Locate the cell with the specified text and output its (x, y) center coordinate. 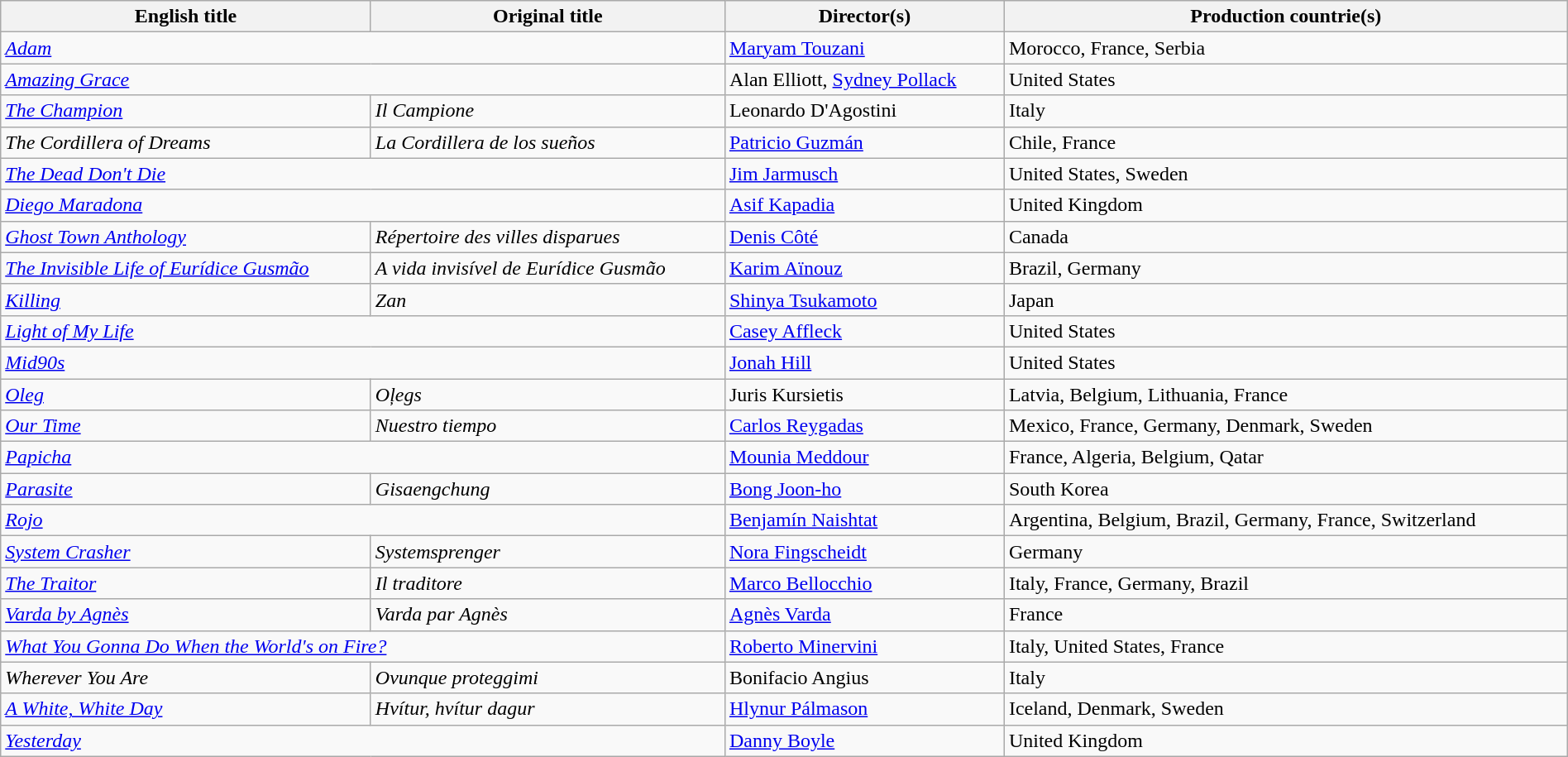
Hvítur, hvítur dagur (547, 709)
Alan Elliott, Sydney Pollack (864, 79)
Ovunque proteggimi (547, 678)
Leonardo D'Agostini (864, 111)
Our Time (186, 426)
Bonifacio Angius (864, 678)
Gisaengchung (547, 489)
Danny Boyle (864, 740)
Asif Kapadia (864, 205)
Hlynur Pálmason (864, 709)
France (1285, 615)
Canada (1285, 237)
Répertoire des villes disparues (547, 237)
Karim Aïnouz (864, 268)
Iceland, Denmark, Sweden (1285, 709)
Systemsprenger (547, 552)
Juris Kursietis (864, 395)
Benjamín Naishtat (864, 520)
Jim Jarmusch (864, 174)
France, Algeria, Belgium, Qatar (1285, 458)
Japan (1285, 299)
Mid90s (363, 362)
A White, White Day (186, 709)
Oļegs (547, 395)
United States, Sweden (1285, 174)
Italy, United States, France (1285, 646)
Argentina, Belgium, Brazil, Germany, France, Switzerland (1285, 520)
Patricio Guzmán (864, 142)
System Crasher (186, 552)
What You Gonna Do When the World's on Fire? (363, 646)
La Cordillera de los sueños (547, 142)
Diego Maradona (363, 205)
Mexico, France, Germany, Denmark, Sweden (1285, 426)
Nuestro tiempo (547, 426)
Roberto Minervini (864, 646)
The Traitor (186, 583)
English title (186, 17)
Papicha (363, 458)
Varda by Agnès (186, 615)
Il Campione (547, 111)
The Dead Don't Die (363, 174)
Brazil, Germany (1285, 268)
Denis Côté (864, 237)
Latvia, Belgium, Lithuania, France (1285, 395)
Il traditore (547, 583)
Production countrie(s) (1285, 17)
Light of My Life (363, 331)
South Korea (1285, 489)
Ghost Town Anthology (186, 237)
Director(s) (864, 17)
Rojo (363, 520)
Morocco, France, Serbia (1285, 48)
Yesterday (363, 740)
Maryam Touzani (864, 48)
Adam (363, 48)
Wherever You Are (186, 678)
Carlos Reygadas (864, 426)
The Champion (186, 111)
Parasite (186, 489)
The Invisible Life of Eurídice Gusmão (186, 268)
Original title (547, 17)
Amazing Grace (363, 79)
Marco Bellocchio (864, 583)
Shinya Tsukamoto (864, 299)
Mounia Meddour (864, 458)
Jonah Hill (864, 362)
Nora Fingscheidt (864, 552)
The Cordillera of Dreams (186, 142)
Italy, France, Germany, Brazil (1285, 583)
Zan (547, 299)
A vida invisível de Eurídice Gusmão (547, 268)
Chile, France (1285, 142)
Casey Affleck (864, 331)
Agnès Varda (864, 615)
Germany (1285, 552)
Killing (186, 299)
Bong Joon-ho (864, 489)
Varda par Agnès (547, 615)
Oleg (186, 395)
